From the cell containing the given text, extract its center point as (X, Y) coordinate. 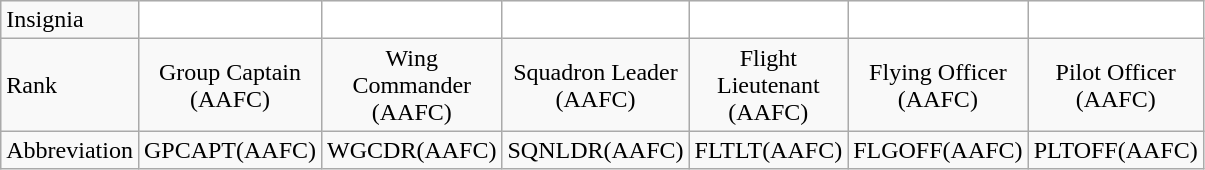
Abbreviation (70, 150)
Flying Officer (AAFC) (938, 85)
FLGOFF(AAFC) (938, 150)
Flight Lieutenant (AAFC) (768, 85)
Insignia (70, 20)
Pilot Officer (AAFC) (1116, 85)
FLTLT(AAFC) (768, 150)
Rank (70, 85)
GPCAPT(AAFC) (230, 150)
PLTOFF(AAFC) (1116, 150)
WGCDR(AAFC) (412, 150)
Group Captain (AAFC) (230, 85)
SQNLDR(AAFC) (596, 150)
Squadron Leader (AAFC) (596, 85)
Wing Commander (AAFC) (412, 85)
